Extract the (x, y) coordinate from the center of the cell holding the provided text.  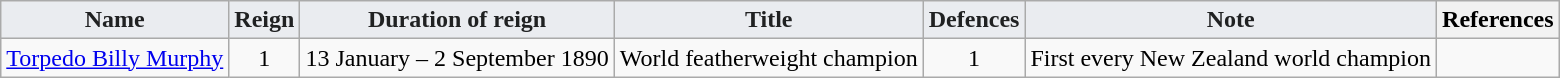
Title (768, 20)
Torpedo Billy Murphy (115, 58)
Defences (974, 20)
Note (1231, 20)
Reign (264, 20)
Duration of reign (457, 20)
First every New Zealand world champion (1231, 58)
References (1498, 20)
13 January – 2 September 1890 (457, 58)
Name (115, 20)
World featherweight champion (768, 58)
